Output the [x, y] coordinate of the center of the cell containing the given text.  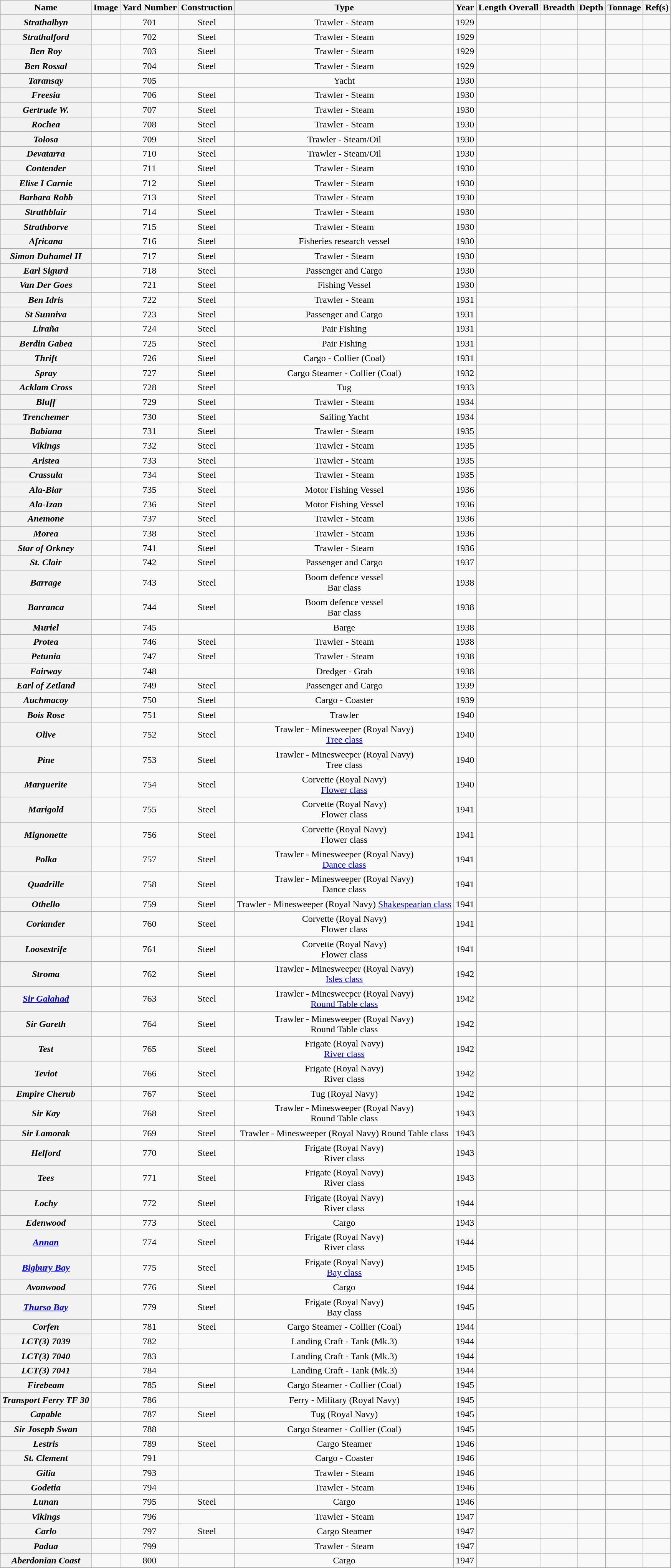
Depth [591, 8]
732 [150, 446]
727 [150, 373]
709 [150, 139]
782 [150, 1341]
Year [465, 8]
Fishing Vessel [344, 285]
Othello [46, 904]
771 [150, 1178]
759 [150, 904]
714 [150, 212]
793 [150, 1473]
745 [150, 627]
Test [46, 1049]
Fisheries research vessel [344, 241]
765 [150, 1049]
Strathborve [46, 227]
Petunia [46, 656]
749 [150, 686]
Bluff [46, 402]
747 [150, 656]
718 [150, 271]
744 [150, 607]
Barrage [46, 583]
722 [150, 300]
701 [150, 22]
Earl of Zetland [46, 686]
776 [150, 1287]
702 [150, 37]
Construction [207, 8]
786 [150, 1400]
769 [150, 1133]
Annan [46, 1243]
LCT(3) 7040 [46, 1356]
762 [150, 974]
751 [150, 715]
755 [150, 810]
Gertrude W. [46, 110]
Anemone [46, 519]
Babiana [46, 431]
Simon Duhamel II [46, 256]
Van Der Goes [46, 285]
Edenwood [46, 1223]
733 [150, 460]
741 [150, 548]
Firebeam [46, 1385]
1933 [465, 387]
737 [150, 519]
Polka [46, 860]
Quadrille [46, 884]
723 [150, 314]
Ben Roy [46, 51]
Capable [46, 1415]
Earl Sigurd [46, 271]
717 [150, 256]
Marguerite [46, 784]
Strathalford [46, 37]
Star of Orkney [46, 548]
LCT(3) 7039 [46, 1341]
736 [150, 504]
Elise I Carnie [46, 183]
Sailing Yacht [344, 416]
784 [150, 1371]
Fairway [46, 671]
Barbara Robb [46, 198]
789 [150, 1444]
705 [150, 81]
781 [150, 1327]
Coriander [46, 924]
703 [150, 51]
1937 [465, 563]
Gilia [46, 1473]
764 [150, 1024]
Tolosa [46, 139]
791 [150, 1458]
738 [150, 533]
Ala-Izan [46, 504]
Carlo [46, 1531]
Ala-Biar [46, 490]
Africana [46, 241]
Teviot [46, 1074]
Tonnage [624, 8]
783 [150, 1356]
721 [150, 285]
711 [150, 168]
Trawler - Minesweeper (Royal Navy) Round Table class [344, 1133]
Yacht [344, 81]
774 [150, 1243]
Bigbury Bay [46, 1267]
Sir Joseph Swan [46, 1429]
Sir Gareth [46, 1024]
704 [150, 66]
Tug [344, 387]
Thrift [46, 358]
Rochea [46, 124]
Marigold [46, 810]
710 [150, 153]
Olive [46, 734]
788 [150, 1429]
St Sunniva [46, 314]
Sir Kay [46, 1114]
Lunan [46, 1502]
Taransay [46, 81]
Devatarra [46, 153]
Lestris [46, 1444]
713 [150, 198]
Corfen [46, 1327]
758 [150, 884]
748 [150, 671]
787 [150, 1415]
746 [150, 642]
Trawler [344, 715]
Helford [46, 1153]
Protea [46, 642]
Morea [46, 533]
734 [150, 475]
St. Clement [46, 1458]
Ferry - Military (Royal Navy) [344, 1400]
742 [150, 563]
708 [150, 124]
716 [150, 241]
Spray [46, 373]
Ben Rossal [46, 66]
Strathalbyn [46, 22]
Empire Cherub [46, 1094]
731 [150, 431]
Trenchemer [46, 416]
Godetia [46, 1487]
735 [150, 490]
750 [150, 700]
Contender [46, 168]
712 [150, 183]
Type [344, 8]
Breadth [559, 8]
766 [150, 1074]
775 [150, 1267]
Ref(s) [657, 8]
800 [150, 1560]
725 [150, 343]
Padua [46, 1546]
Berdin Gabea [46, 343]
Name [46, 8]
Acklam Cross [46, 387]
760 [150, 924]
Ben Idris [46, 300]
795 [150, 1502]
770 [150, 1153]
715 [150, 227]
761 [150, 949]
773 [150, 1223]
753 [150, 760]
724 [150, 329]
Cargo - Collier (Coal) [344, 358]
Transport Ferry TF 30 [46, 1400]
707 [150, 110]
756 [150, 834]
728 [150, 387]
Barranca [46, 607]
797 [150, 1531]
Bois Rose [46, 715]
785 [150, 1385]
Barge [344, 627]
779 [150, 1307]
768 [150, 1114]
Length Overall [509, 8]
Freesia [46, 95]
Stroma [46, 974]
729 [150, 402]
LCT(3) 7041 [46, 1371]
Loosestrife [46, 949]
Mignonette [46, 834]
Yard Number [150, 8]
St. Clair [46, 563]
Strathblair [46, 212]
730 [150, 416]
Avonwood [46, 1287]
Aristea [46, 460]
1932 [465, 373]
763 [150, 999]
743 [150, 583]
Pine [46, 760]
Lochy [46, 1203]
799 [150, 1546]
Muriel [46, 627]
757 [150, 860]
Image [106, 8]
754 [150, 784]
Sir Galahad [46, 999]
Tees [46, 1178]
767 [150, 1094]
Sir Lamorak [46, 1133]
Crassula [46, 475]
Dredger - Grab [344, 671]
706 [150, 95]
796 [150, 1517]
Trawler - Minesweeper (Royal Navy)Isles class [344, 974]
794 [150, 1487]
772 [150, 1203]
Aberdonian Coast [46, 1560]
Liraña [46, 329]
752 [150, 734]
726 [150, 358]
Auchmacoy [46, 700]
Thurso Bay [46, 1307]
Trawler - Minesweeper (Royal Navy) Shakespearian class [344, 904]
